Search for the cell housing the specified text and yield its [x, y] center coordinate. 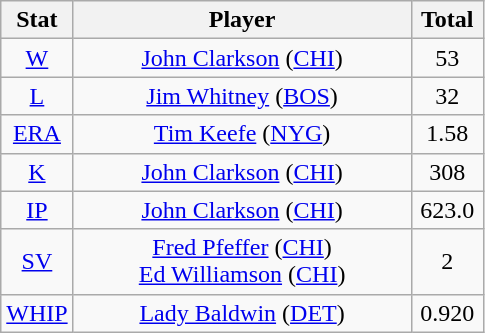
2 [447, 262]
WHIP [37, 313]
Fred Pfeffer (CHI)Ed Williamson (CHI) [242, 262]
623.0 [447, 210]
IP [37, 210]
308 [447, 172]
Tim Keefe (NYG) [242, 134]
L [37, 96]
Player [242, 20]
Lady Baldwin (DET) [242, 313]
SV [37, 262]
53 [447, 58]
1.58 [447, 134]
0.920 [447, 313]
32 [447, 96]
ERA [37, 134]
K [37, 172]
W [37, 58]
Total [447, 20]
Stat [37, 20]
Jim Whitney (BOS) [242, 96]
